Scan for the cell matching the given text and deliver its [X, Y] coordinate at center. 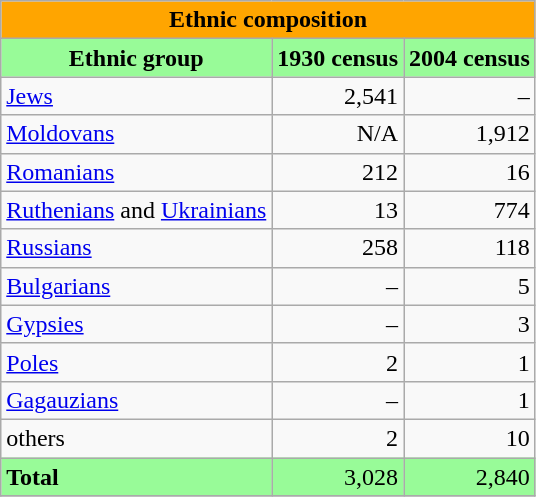
2004 census [470, 58]
Ethnic composition [268, 20]
3,028 [338, 477]
Bulgarians [136, 286]
Russians [136, 248]
118 [470, 248]
2,840 [470, 477]
1,912 [470, 134]
Total [136, 477]
Jews [136, 96]
Romanians [136, 172]
Gypsies [136, 324]
Poles [136, 362]
16 [470, 172]
212 [338, 172]
1930 census [338, 58]
Gagauzians [136, 400]
258 [338, 248]
5 [470, 286]
others [136, 438]
2,541 [338, 96]
774 [470, 210]
3 [470, 324]
13 [338, 210]
10 [470, 438]
Ethnic group [136, 58]
Moldovans [136, 134]
Ruthenians and Ukrainians [136, 210]
N/A [338, 134]
